Extract the (x, y) coordinate from the center of the cell holding the provided text.  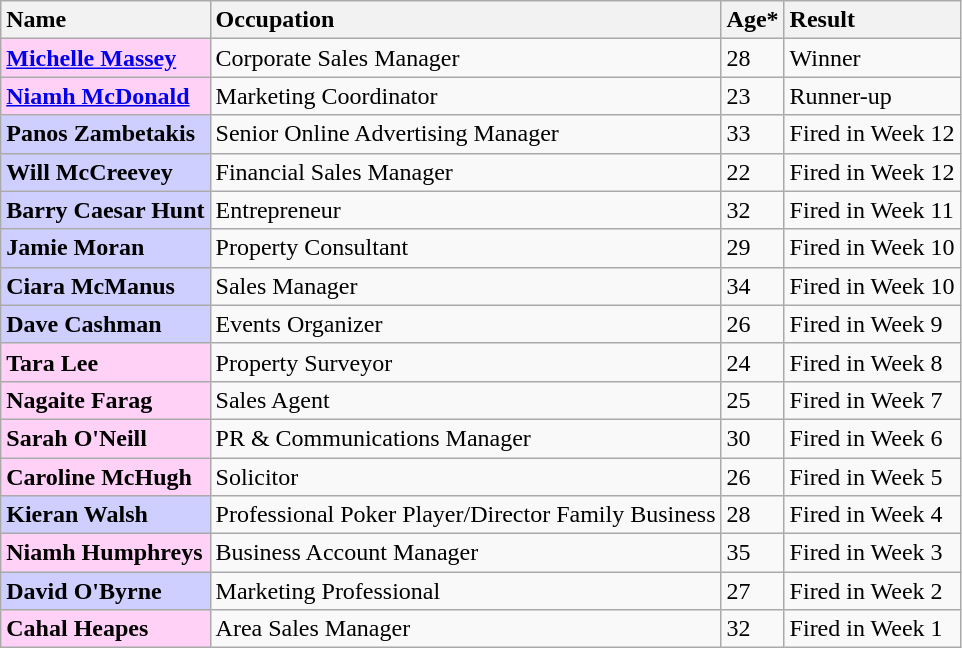
Michelle Massey (106, 58)
Fired in Week 9 (872, 324)
Fired in Week 11 (872, 210)
Nagaite Farag (106, 400)
Runner-up (872, 96)
Ciara McManus (106, 286)
Corporate Sales Manager (466, 58)
Solicitor (466, 477)
Panos Zambetakis (106, 134)
Professional Poker Player/Director Family Business (466, 515)
Events Organizer (466, 324)
Result (872, 20)
Kieran Walsh (106, 515)
Property Surveyor (466, 362)
David O'Byrne (106, 591)
Fired in Week 4 (872, 515)
25 (752, 400)
Tara Lee (106, 362)
Marketing Professional (466, 591)
Occupation (466, 20)
34 (752, 286)
Barry Caesar Hunt (106, 210)
Sarah O'Neill (106, 438)
35 (752, 553)
24 (752, 362)
29 (752, 248)
33 (752, 134)
Age* (752, 20)
Fired in Week 6 (872, 438)
Sales Agent (466, 400)
Fired in Week 2 (872, 591)
Property Consultant (466, 248)
Winner (872, 58)
PR & Communications Manager (466, 438)
Fired in Week 3 (872, 553)
23 (752, 96)
Will McCreevey (106, 172)
Marketing Coordinator (466, 96)
22 (752, 172)
27 (752, 591)
Entrepreneur (466, 210)
Fired in Week 7 (872, 400)
Cahal Heapes (106, 629)
Name (106, 20)
Sales Manager (466, 286)
Dave Cashman (106, 324)
Fired in Week 8 (872, 362)
Area Sales Manager (466, 629)
30 (752, 438)
Niamh McDonald (106, 96)
Caroline McHugh (106, 477)
Niamh Humphreys (106, 553)
Jamie Moran (106, 248)
Fired in Week 5 (872, 477)
Senior Online Advertising Manager (466, 134)
Financial Sales Manager (466, 172)
Fired in Week 1 (872, 629)
Business Account Manager (466, 553)
